Extract the [x, y] coordinate from the center of the cell holding the provided text.  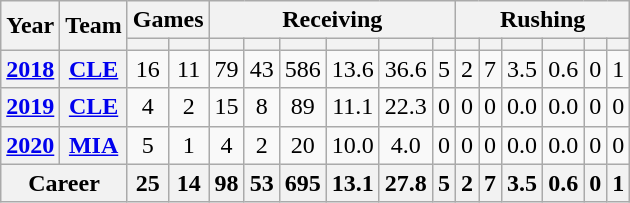
10.0 [352, 145]
89 [302, 107]
15 [226, 107]
2020 [30, 145]
13.6 [352, 69]
98 [226, 183]
53 [262, 183]
4.0 [406, 145]
Career [64, 183]
43 [262, 69]
2018 [30, 69]
695 [302, 183]
20 [302, 145]
36.6 [406, 69]
MIA [94, 145]
16 [148, 69]
79 [226, 69]
Rushing [542, 20]
Games [168, 20]
11.1 [352, 107]
27.8 [406, 183]
8 [262, 107]
586 [302, 69]
Year [30, 26]
25 [148, 183]
Receiving [332, 20]
13.1 [352, 183]
22.3 [406, 107]
2019 [30, 107]
Team [94, 26]
14 [188, 183]
11 [188, 69]
